Find where the given text appears and provide that cell's center as (X, Y) coordinate. 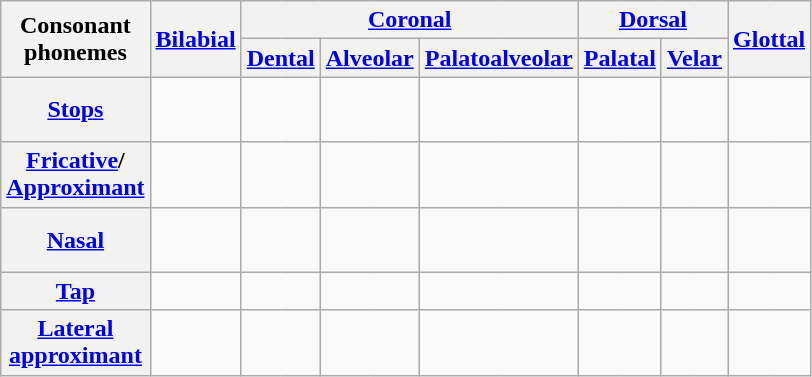
Bilabial (196, 39)
Dental (280, 58)
Tap (76, 291)
Palatoalveolar (498, 58)
Coronal (410, 20)
Nasal (76, 240)
Palatal (620, 58)
Dorsal (652, 20)
Lateralapproximant (76, 342)
Alveolar (370, 58)
Glottal (770, 39)
Consonantphonemes (76, 39)
Fricative/Approximant (76, 174)
Stops (76, 110)
Velar (694, 58)
